Provide the (x, y) coordinate of the cell's center where the given text is located.  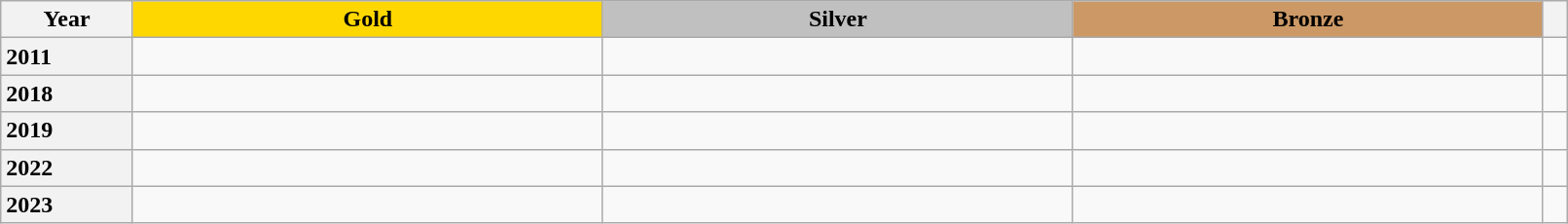
2022 (67, 168)
2018 (67, 93)
Year (67, 19)
2019 (67, 131)
Silver (837, 19)
Gold (368, 19)
2011 (67, 56)
Bronze (1308, 19)
2023 (67, 205)
